Output the (X, Y) coordinate of the center of the cell containing the given text.  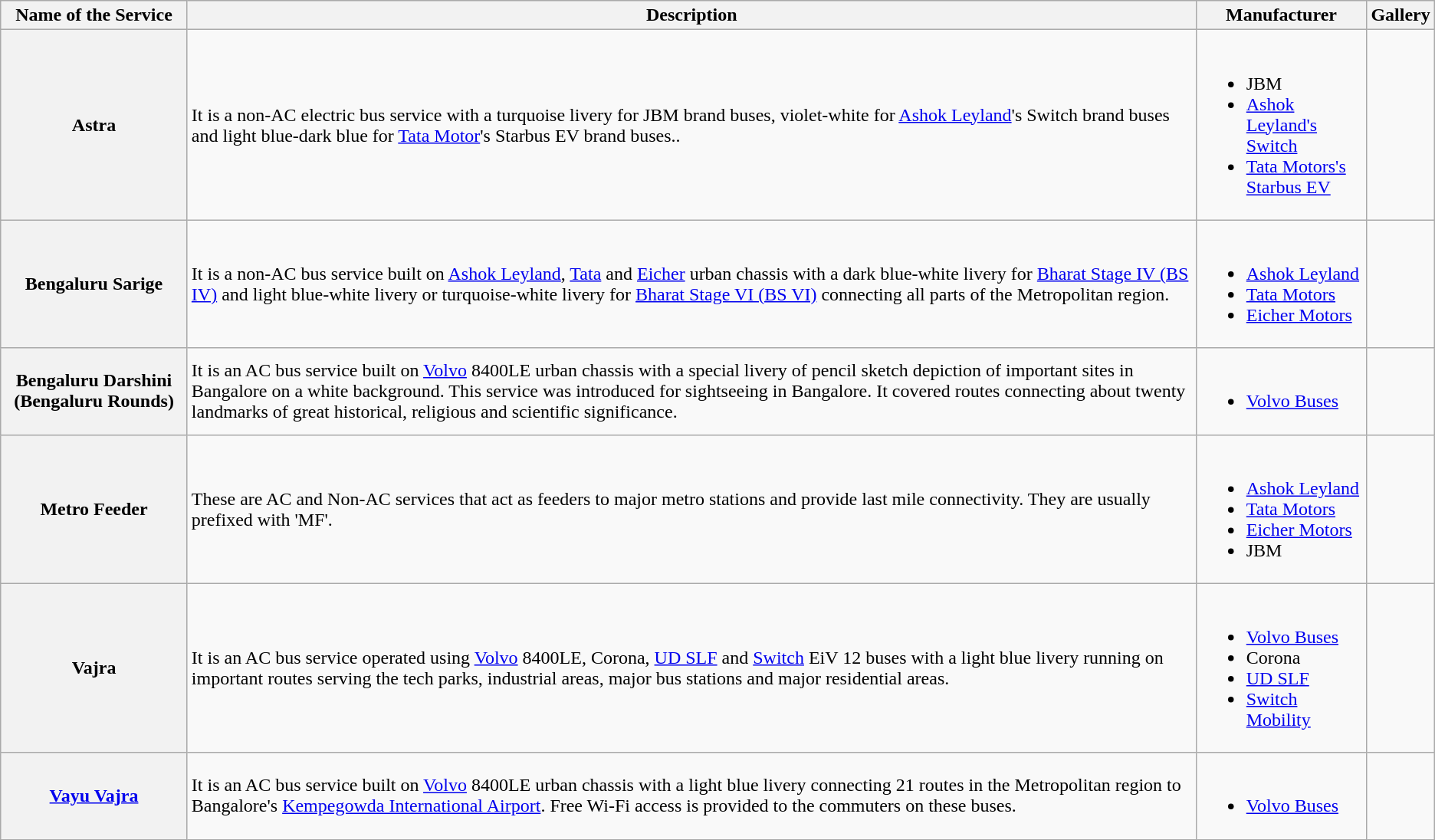
JBMAshok Leyland's SwitchTata Motors's Starbus EV (1282, 125)
Name of the Service (94, 15)
Ashok LeylandTata MotorsEicher MotorsJBM (1282, 509)
Description (691, 15)
Astra (94, 125)
Ashok LeylandTata MotorsEicher Motors (1282, 284)
Vajra (94, 668)
These are AC and Non-AC services that act as feeders to major metro stations and provide last mile connectivity. They are usually prefixed with 'MF'. (691, 509)
Manufacturer (1282, 15)
Bengaluru Darshini (Bengaluru Rounds) (94, 391)
Gallery (1401, 15)
Vayu Vajra (94, 796)
Bengaluru Sarige (94, 284)
Metro Feeder (94, 509)
Volvo BusesCoronaUD SLFSwitch Mobility (1282, 668)
